Detect which cell encompasses the target text, then output its (x, y) center coordinate. 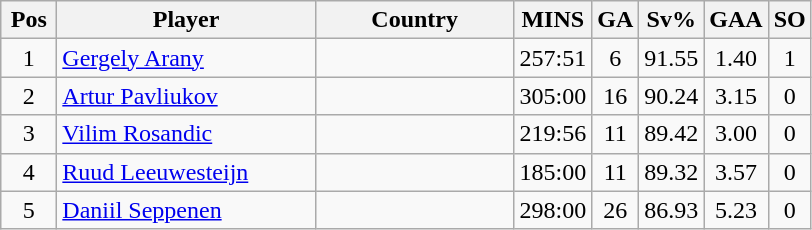
86.93 (672, 210)
Sv% (672, 20)
2 (29, 96)
MINS (553, 20)
GA (616, 20)
219:56 (553, 134)
Vilim Rosandic (186, 134)
SO (790, 20)
26 (616, 210)
185:00 (553, 172)
5.23 (736, 210)
Gergely Arany (186, 58)
Country (414, 20)
3.57 (736, 172)
Pos (29, 20)
Artur Pavliukov (186, 96)
89.42 (672, 134)
Ruud Leeuwesteijn (186, 172)
GAA (736, 20)
4 (29, 172)
298:00 (553, 210)
Daniil Seppenen (186, 210)
3.00 (736, 134)
6 (616, 58)
16 (616, 96)
5 (29, 210)
305:00 (553, 96)
257:51 (553, 58)
91.55 (672, 58)
3.15 (736, 96)
90.24 (672, 96)
1.40 (736, 58)
Player (186, 20)
3 (29, 134)
89.32 (672, 172)
